Capture the cell that displays the provided text and extract its (x, y) central coordinate. 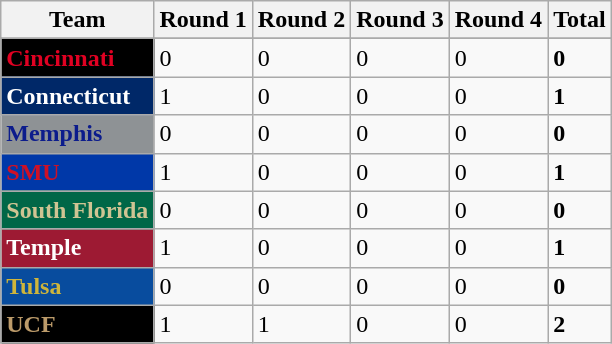
Round 2 (301, 20)
Connecticut (78, 96)
2 (580, 324)
SMU (78, 172)
Team (78, 20)
Total (580, 20)
Round 3 (400, 20)
Cincinnati (78, 58)
UCF (78, 324)
South Florida (78, 210)
Round 1 (203, 20)
Memphis (78, 134)
Temple (78, 248)
Tulsa (78, 286)
Round 4 (498, 20)
